Scan for the cell matching the given text and deliver its [X, Y] coordinate at center. 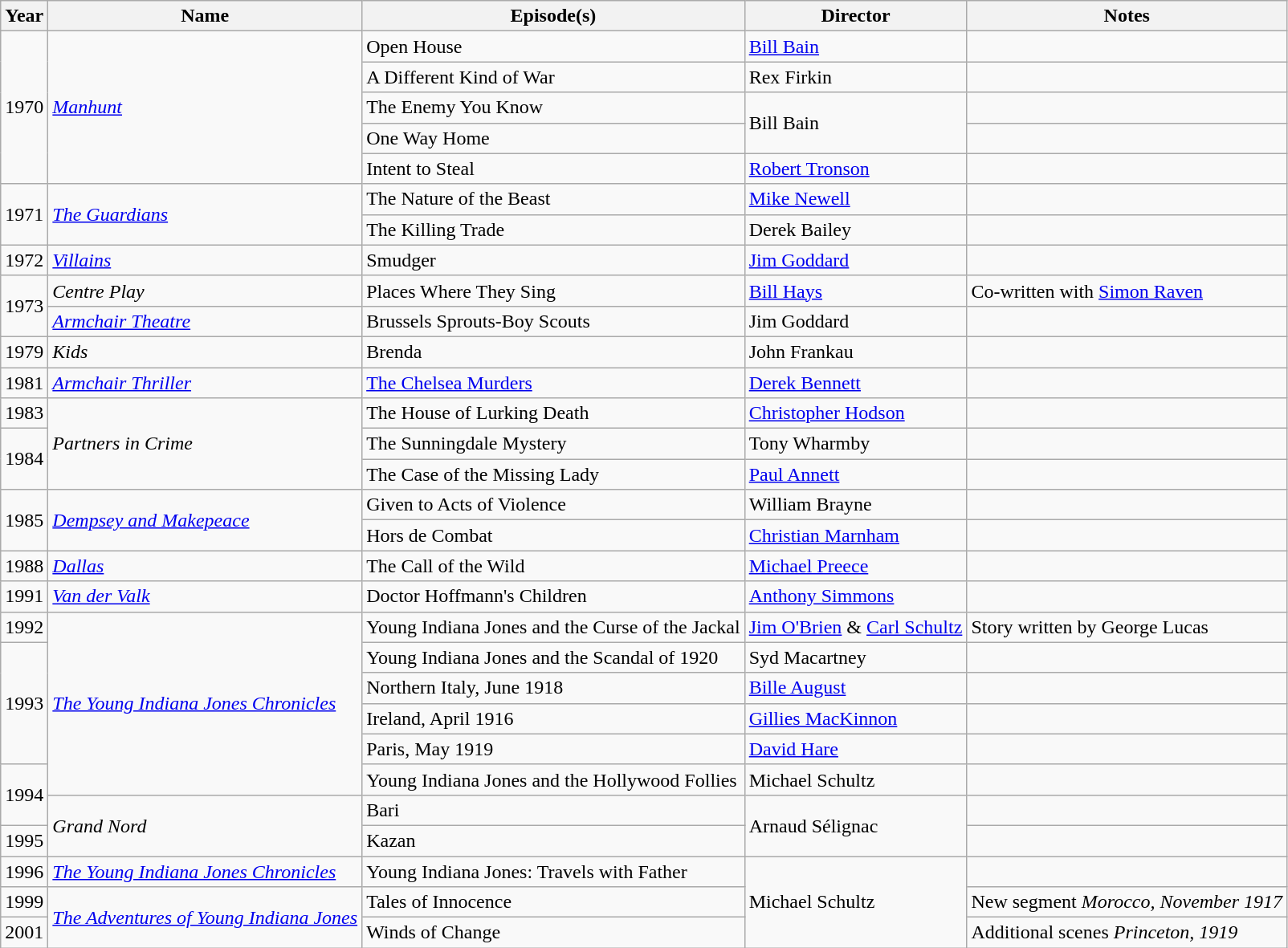
1970 [24, 108]
Places Where They Sing [554, 291]
Mike Newell [856, 199]
Grand Nord [206, 825]
1993 [24, 703]
Kazan [554, 840]
1972 [24, 260]
The Killing Trade [554, 230]
Partners in Crime [206, 444]
Michael Preece [856, 566]
Ireland, April 1916 [554, 718]
New segment Morocco, November 1917 [1127, 902]
Armchair Thriller [206, 383]
1994 [24, 795]
John Frankau [856, 352]
Young Indiana Jones and the Curse of the Jackal [554, 627]
The House of Lurking Death [554, 413]
Villains [206, 260]
1999 [24, 902]
Young Indiana Jones and the Hollywood Follies [554, 779]
Tony Wharmby [856, 444]
Director [856, 16]
Arnaud Sélignac [856, 825]
Dempsey and Makepeace [206, 520]
Paul Annett [856, 474]
The Adventures of Young Indiana Jones [206, 917]
Tales of Innocence [554, 902]
Christopher Hodson [856, 413]
Co-written with Simon Raven [1127, 291]
Gillies MacKinnon [856, 718]
Kids [206, 352]
One Way Home [554, 138]
Manhunt [206, 108]
1988 [24, 566]
Bari [554, 810]
The Sunningdale Mystery [554, 444]
Doctor Hoffmann's Children [554, 596]
William Brayne [856, 505]
1992 [24, 627]
Syd Macartney [856, 657]
1981 [24, 383]
Name [206, 16]
1995 [24, 840]
A Different Kind of War [554, 77]
Armchair Theatre [206, 321]
Jim O'Brien & Carl Schultz [856, 627]
Van der Valk [206, 596]
Derek Bailey [856, 230]
1979 [24, 352]
Additional scenes Princeton, 1919 [1127, 933]
The Case of the Missing Lady [554, 474]
Paris, May 1919 [554, 749]
Centre Play [206, 291]
Robert Tronson [856, 169]
Young Indiana Jones and the Scandal of 1920 [554, 657]
1973 [24, 306]
The Call of the Wild [554, 566]
Brussels Sprouts-Boy Scouts [554, 321]
David Hare [856, 749]
2001 [24, 933]
Given to Acts of Violence [554, 505]
Brenda [554, 352]
Intent to Steal [554, 169]
Dallas [206, 566]
Episode(s) [554, 16]
1983 [24, 413]
Northern Italy, June 1918 [554, 688]
Bille August [856, 688]
1971 [24, 214]
1984 [24, 459]
The Chelsea Murders [554, 383]
Smudger [554, 260]
Story written by George Lucas [1127, 627]
Bill Hays [856, 291]
Christian Marnham [856, 535]
Rex Firkin [856, 77]
1996 [24, 871]
Derek Bennett [856, 383]
The Enemy You Know [554, 108]
Year [24, 16]
Notes [1127, 16]
Open House [554, 47]
Winds of Change [554, 933]
Anthony Simmons [856, 596]
The Guardians [206, 214]
1991 [24, 596]
Young Indiana Jones: Travels with Father [554, 871]
1985 [24, 520]
The Nature of the Beast [554, 199]
Hors de Combat [554, 535]
